Return (X, Y) of the center of cell containing provided text 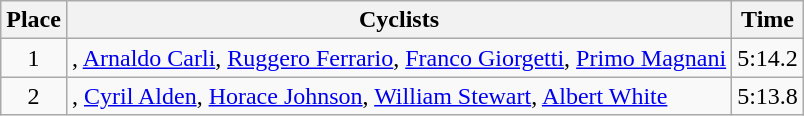
Cyclists (398, 20)
Time (768, 20)
2 (34, 96)
, Arnaldo Carli, Ruggero Ferrario, Franco Giorgetti, Primo Magnani (398, 58)
1 (34, 58)
5:14.2 (768, 58)
, Cyril Alden, Horace Johnson, William Stewart, Albert White (398, 96)
Place (34, 20)
5:13.8 (768, 96)
